Output the (x, y) coordinate of the center of the cell containing the given text.  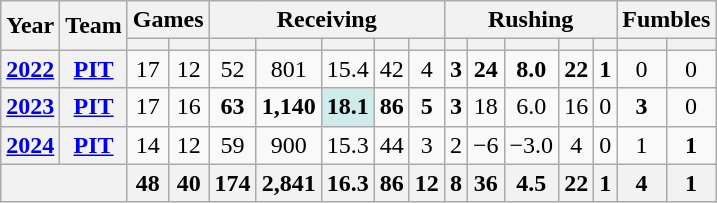
−6 (486, 145)
Year (30, 26)
6.0 (532, 107)
36 (486, 183)
18 (486, 107)
18.1 (348, 107)
2023 (30, 107)
4.5 (532, 183)
Receiving (326, 20)
14 (148, 145)
8 (456, 183)
801 (288, 69)
2,841 (288, 183)
174 (232, 183)
15.3 (348, 145)
Team (94, 26)
900 (288, 145)
Fumbles (666, 20)
59 (232, 145)
44 (392, 145)
15.4 (348, 69)
16.3 (348, 183)
63 (232, 107)
−3.0 (532, 145)
40 (188, 183)
5 (426, 107)
52 (232, 69)
1,140 (288, 107)
8.0 (532, 69)
2024 (30, 145)
2022 (30, 69)
Rushing (530, 20)
42 (392, 69)
48 (148, 183)
2 (456, 145)
Games (168, 20)
24 (486, 69)
